Output the [x, y] coordinate of the center of the cell containing the given text.  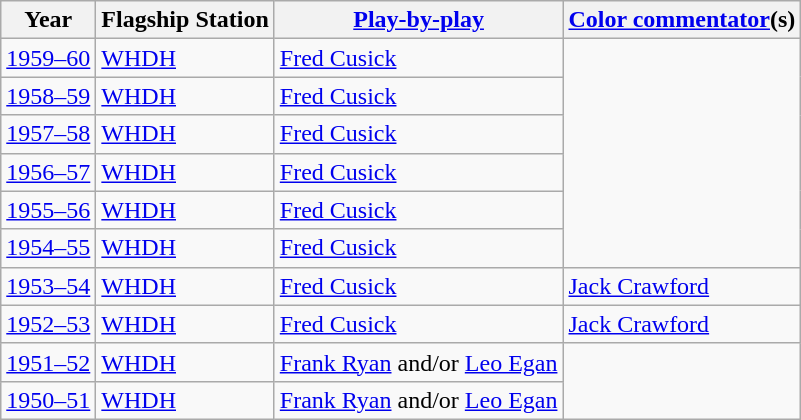
Flagship Station [185, 20]
1959–60 [48, 58]
1957–58 [48, 134]
1950–51 [48, 400]
1954–55 [48, 248]
1955–56 [48, 210]
1956–57 [48, 172]
Play-by-play [418, 20]
1953–54 [48, 286]
Color commentator(s) [682, 20]
Year [48, 20]
1952–53 [48, 324]
1951–52 [48, 362]
1958–59 [48, 96]
